Output the (x, y) coordinate of the center of the cell containing the given text.  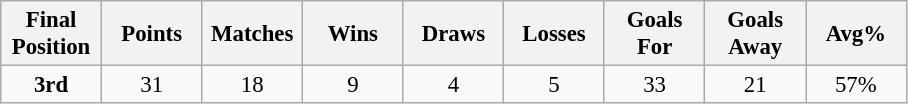
Goals Away (756, 34)
57% (856, 85)
21 (756, 85)
3rd (52, 85)
5 (554, 85)
Draws (454, 34)
Matches (252, 34)
Avg% (856, 34)
Points (152, 34)
33 (654, 85)
9 (354, 85)
Final Position (52, 34)
18 (252, 85)
4 (454, 85)
Losses (554, 34)
31 (152, 85)
Goals For (654, 34)
Wins (354, 34)
